Provide the [X, Y] coordinate of the cell's center where the given text is located.  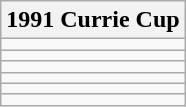
1991 Currie Cup [93, 20]
